Return [x, y] of the center of cell containing provided text 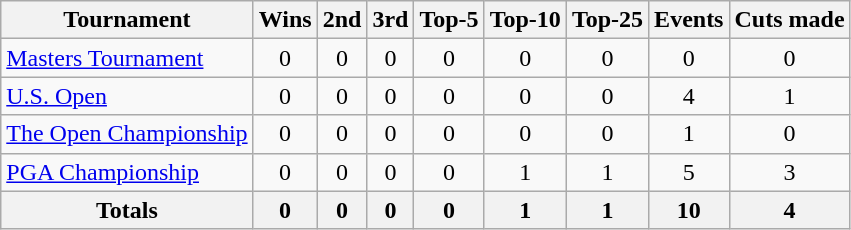
Totals [127, 210]
Wins [285, 20]
Masters Tournament [127, 58]
Top-25 [607, 20]
3rd [390, 20]
Top-10 [525, 20]
Cuts made [790, 20]
2nd [342, 20]
5 [689, 172]
Events [689, 20]
10 [689, 210]
3 [790, 172]
The Open Championship [127, 134]
PGA Championship [127, 172]
Top-5 [449, 20]
Tournament [127, 20]
U.S. Open [127, 96]
